Return the [X, Y] coordinate for the center point of the cell that contains the specified text.  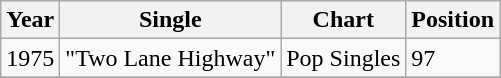
1975 [30, 58]
Pop Singles [344, 58]
Position [453, 20]
97 [453, 58]
Chart [344, 20]
"Two Lane Highway" [170, 58]
Year [30, 20]
Single [170, 20]
